Output the (X, Y) coordinate of the center of the cell containing the given text.  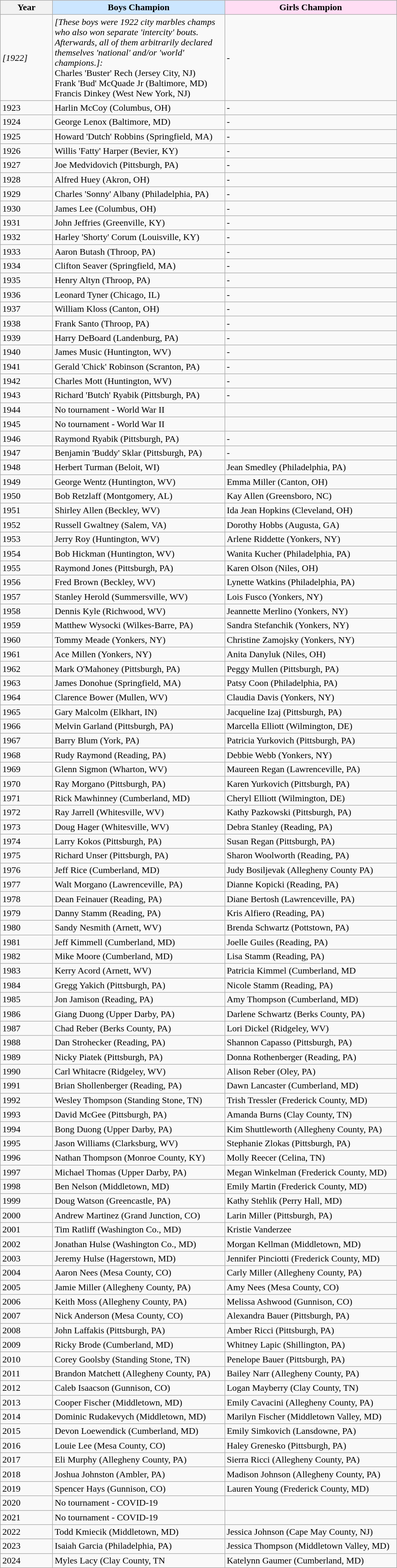
1984 (26, 985)
Charles 'Sonny' Albany (Philadelphia, PA) (138, 194)
1947 (26, 453)
2003 (26, 1258)
Dan Strohecker (Reading, PA) (138, 1043)
Richard Unser (Pittsburgh, PA) (138, 856)
Lynette Watkins (Philadelphia, PA) (311, 582)
Anita Danyluk (Niles, OH) (311, 654)
Ace Millen (Yonkers, NY) (138, 654)
Karen Olson (Niles, OH) (311, 568)
1982 (26, 957)
Ray Jarrell (Whitesville, WV) (138, 813)
Mark O'Mahoney (Pittsburgh, PA) (138, 669)
Amy Nees (Mesa County, CO) (311, 1287)
Emily Cavacini (Allegheny County, PA) (311, 1402)
Jon Jamison (Reading, PA) (138, 1000)
1980 (26, 927)
Arlene Riddette (Yonkers, NY) (311, 539)
Lois Fusco (Yonkers, NY) (311, 597)
1961 (26, 654)
1989 (26, 1057)
Nicky Piatek (Pittsburgh, PA) (138, 1057)
Glenn Sigmon (Wharton, WV) (138, 769)
2015 (26, 1431)
1987 (26, 1028)
1943 (26, 395)
1996 (26, 1158)
Sandra Stefanchik (Yonkers, NY) (311, 625)
Sandy Nesmith (Arnett, WV) (138, 927)
2010 (26, 1359)
Year (26, 8)
1994 (26, 1129)
1975 (26, 856)
1925 (26, 136)
1957 (26, 597)
1991 (26, 1086)
James Donohue (Springfield, MA) (138, 683)
1971 (26, 798)
David McGee (Pittsburgh, PA) (138, 1114)
Gregg Yakich (Pittsburgh, PA) (138, 985)
1983 (26, 971)
Susan Regan (Pittsburgh, PA) (311, 841)
1986 (26, 1014)
2011 (26, 1373)
Emily Simkovich (Lansdowne, PA) (311, 1431)
Lauren Young (Frederick County, MD) (311, 1489)
Larin Miller (Pittsburgh, PA) (311, 1215)
Henry Altyn (Throop, PA) (138, 280)
Carly Miller (Allegheny County, PA) (311, 1273)
1932 (26, 237)
Caleb Isaacson (Gunnison, CO) (138, 1388)
2013 (26, 1402)
Aaron Butash (Throop, PA) (138, 251)
1931 (26, 223)
2017 (26, 1460)
Debbie Webb (Yonkers, NY) (311, 755)
1977 (26, 884)
Stephanie Zlokas (Pittsburgh, PA) (311, 1143)
1926 (26, 151)
Todd Kmiecik (Middletown, MD) (138, 1532)
1940 (26, 352)
Brian Shollenberger (Reading, PA) (138, 1086)
1935 (26, 280)
1949 (26, 482)
1998 (26, 1187)
Matthew Wysocki (Wilkes-Barre, PA) (138, 625)
1966 (26, 726)
Benjamin 'Buddy' Sklar (Pittsburgh, PA) (138, 453)
Shirley Allen (Beckley, WV) (138, 511)
1969 (26, 769)
Whitney Lapic (Shillington, PA) (311, 1345)
Harry DeBoard (Landenburg, PA) (138, 338)
Melvin Garland (Pittsburgh, PA) (138, 726)
1923 (26, 108)
Amanda Burns (Clay County, TN) (311, 1114)
Tommy Meade (Yonkers, NY) (138, 640)
1978 (26, 899)
Bob Retzlaff (Montgomery, AL) (138, 496)
John Jeffries (Greenville, KY) (138, 223)
Fred Brown (Beckley, WV) (138, 582)
2005 (26, 1287)
Michael Thomas (Upper Darby, PA) (138, 1172)
Joshua Johnston (Ambler, PA) (138, 1474)
George Wentz (Huntington, WV) (138, 482)
Debra Stanley (Reading, PA) (311, 827)
Donna Rothenberger (Reading, PA) (311, 1057)
Bong Duong (Upper Darby, PA) (138, 1129)
1934 (26, 266)
1979 (26, 913)
Jason Williams (Clarksburg, WV) (138, 1143)
Gerald 'Chick' Robinson (Scranton, PA) (138, 367)
Ben Nelson (Middletown, MD) (138, 1187)
1950 (26, 496)
1976 (26, 870)
Patricia Kimmel (Cumberland, MD (311, 971)
1964 (26, 697)
1959 (26, 625)
Jeff Kimmell (Cumberland, MD) (138, 942)
Dean Feinauer (Reading, PA) (138, 899)
2023 (26, 1546)
John Laffakis (Pittsburgh, PA) (138, 1330)
1990 (26, 1071)
Dorothy Hobbs (Augusta, GA) (311, 525)
Judy Bosiljevak (Allegheny County PA) (311, 870)
Shannon Capasso (Pittsburgh, PA) (311, 1043)
1993 (26, 1114)
Kay Allen (Greensboro, NC) (311, 496)
Giang Duong (Upper Darby, PA) (138, 1014)
1951 (26, 511)
Jamie Miller (Allegheny County, PA) (138, 1287)
Emily Martin (Frederick County, MD) (311, 1187)
1965 (26, 712)
1972 (26, 813)
1956 (26, 582)
Ricky Brode (Cumberland, MD) (138, 1345)
2016 (26, 1446)
Doug Watson (Greencastle, PA) (138, 1201)
2004 (26, 1273)
1948 (26, 467)
Penelope Bauer (Pittsburgh, PA) (311, 1359)
1967 (26, 741)
Haley Grenesko (Pittsburgh, PA) (311, 1446)
Russell Gwaltney (Salem, VA) (138, 525)
1995 (26, 1143)
2009 (26, 1345)
Christine Zamojsky (Yonkers, NY) (311, 640)
1988 (26, 1043)
Morgan Kellman (Middletown, MD) (311, 1244)
Jacqueline Izaj (Pittsburgh, PA) (311, 712)
1946 (26, 438)
Cooper Fischer (Middletown, MD) (138, 1402)
Madison Johnson (Allegheny County, PA) (311, 1474)
Louie Lee (Mesa County, CO) (138, 1446)
Boys Champion (138, 8)
Emma Miller (Canton, OH) (311, 482)
Rudy Raymond (Reading, PA) (138, 755)
Jean Smedley (Philadelphia, PA) (311, 467)
1936 (26, 295)
1924 (26, 122)
1954 (26, 554)
1985 (26, 1000)
Brenda Schwartz (Pottstown, PA) (311, 927)
Aaron Nees (Mesa County, CO) (138, 1273)
2018 (26, 1474)
Harlin McCoy (Columbus, OH) (138, 108)
William Kloss (Canton, OH) (138, 309)
Melissa Ashwood (Gunnison, CO) (311, 1302)
Karen Yurkovich (Pittsburgh, PA) (311, 784)
Molly Reecer (Celina, TN) (311, 1158)
Barry Blum (York, PA) (138, 741)
1930 (26, 208)
Brandon Matchett (Allegheny County, PA) (138, 1373)
1962 (26, 669)
Alison Reber (Oley, PA) (311, 1071)
Kathy Stehlik (Perry Hall, MD) (311, 1201)
Sharon Woolworth (Reading, PA) (311, 856)
Jerry Roy (Huntington, WV) (138, 539)
Isaiah Garcia (Philadelphia, PA) (138, 1546)
Doug Hager (Whitesville, WV) (138, 827)
2022 (26, 1532)
Raymond Jones (Pittsburgh, PA) (138, 568)
Myles Lacy (Clay County, TN (138, 1560)
1999 (26, 1201)
Maureen Regan (Lawrenceville, PA) (311, 769)
Tim Ratliff (Washington Co., MD) (138, 1230)
Kristie Vanderzee (311, 1230)
Kris Alfiero (Reading, PA) (311, 913)
1941 (26, 367)
Charles Mott (Huntington, WV) (138, 381)
Marcella Elliott (Wilmington, DE) (311, 726)
Frank Santo (Throop, PA) (138, 324)
Nicole Stamm (Reading, PA) (311, 985)
Jeremy Hulse (Hagerstown, MD) (138, 1258)
1927 (26, 165)
Corey Goolsby (Standing Stone, TN) (138, 1359)
Raymond Ryabik (Pittsburgh, PA) (138, 438)
Marilyn Fischer (Middletown Valley, MD) (311, 1417)
Darlene Schwartz (Berks County, PA) (311, 1014)
1963 (26, 683)
1981 (26, 942)
2014 (26, 1417)
1933 (26, 251)
1970 (26, 784)
Larry Kokos (Pittsburgh, PA) (138, 841)
Peggy Mullen (Pittsburgh, PA) (311, 669)
Bob Hickman (Huntington, WV) (138, 554)
1974 (26, 841)
Lori Dickel (Ridgeley, WV) (311, 1028)
Alexandra Bauer (Pittsburgh, PA) (311, 1316)
Nathan Thompson (Monroe County, KY) (138, 1158)
Devon Loewendick (Cumberland, MD) (138, 1431)
Megan Winkelman (Frederick County, MD) (311, 1172)
Sierra Ricci (Allegheny County, PA) (311, 1460)
1942 (26, 381)
2019 (26, 1489)
Richard 'Butch' Ryabik (Pittsburgh, PA) (138, 395)
Girls Champion (311, 8)
2008 (26, 1330)
1973 (26, 827)
2020 (26, 1503)
George Lenox (Baltimore, MD) (138, 122)
Jeff Rice (Cumberland, MD) (138, 870)
Trish Tressler (Frederick County, MD) (311, 1100)
1928 (26, 180)
Claudia Davis (Yonkers, NY) (311, 697)
2002 (26, 1244)
Andrew Martinez (Grand Junction, CO) (138, 1215)
Clarence Bower (Mullen, WV) (138, 697)
1955 (26, 568)
2021 (26, 1517)
Herbert Turman (Beloit, WI) (138, 467)
James Lee (Columbus, OH) (138, 208)
Alfred Huey (Akron, OH) (138, 180)
Katelynn Gaumer (Cumberland, MD) (311, 1560)
Lisa Stamm (Reading, PA) (311, 957)
Leonard Tyner (Chicago, IL) (138, 295)
Cheryl Elliott (Wilmington, DE) (311, 798)
Jonathan Hulse (Washington Co., MD) (138, 1244)
1958 (26, 611)
2001 (26, 1230)
1968 (26, 755)
Harley 'Shorty' Corum (Louisville, KY) (138, 237)
1944 (26, 410)
Dawn Lancaster (Cumberland, MD) (311, 1086)
2024 (26, 1560)
Danny Stamm (Reading, PA) (138, 913)
Clifton Seaver (Springfield, MA) (138, 266)
Ida Jean Hopkins (Cleveland, OH) (311, 511)
1938 (26, 324)
Dominic Rudakevych (Middletown, MD) (138, 1417)
Jennifer Pinciotti (Frederick County, MD) (311, 1258)
Amber Ricci (Pittsburgh, PA) (311, 1330)
1952 (26, 525)
1953 (26, 539)
1939 (26, 338)
1997 (26, 1172)
1929 (26, 194)
1960 (26, 640)
Dianne Kopicki (Reading, PA) (311, 884)
Gary Malcolm (Elkhart, IN) (138, 712)
2006 (26, 1302)
Amy Thompson (Cumberland, MD) (311, 1000)
Kathy Pazkowski (Pittsburgh, PA) (311, 813)
2000 (26, 1215)
Willis 'Fatty' Harper (Bevier, KY) (138, 151)
Wesley Thompson (Standing Stone, TN) (138, 1100)
1945 (26, 424)
Eli Murphy (Allegheny County, PA) (138, 1460)
[1922] (26, 57)
Keith Moss (Allegheny County, PA) (138, 1302)
Spencer Hays (Gunnison, CO) (138, 1489)
Howard 'Dutch' Robbins (Springfield, MA) (138, 136)
1937 (26, 309)
Wanita Kucher (Philadelphia, PA) (311, 554)
Walt Morgano (Lawrenceville, PA) (138, 884)
Jessica Thompson (Middletown Valley, MD) (311, 1546)
Joelle Guiles (Reading, PA) (311, 942)
1992 (26, 1100)
Diane Bertosh (Lawrenceville, PA) (311, 899)
Jeannette Merlino (Yonkers, NY) (311, 611)
Patsy Coon (Philadelphia, PA) (311, 683)
Mike Moore (Cumberland, MD) (138, 957)
Logan Mayberry (Clay County, TN) (311, 1388)
Kim Shuttleworth (Allegheny County, PA) (311, 1129)
Chad Reber (Berks County, PA) (138, 1028)
2012 (26, 1388)
Dennis Kyle (Richwood, WV) (138, 611)
Patricia Yurkovich (Pittsburgh, PA) (311, 741)
Carl Whitacre (Ridgeley, WV) (138, 1071)
Kerry Acord (Arnett, WV) (138, 971)
Rick Mawhinney (Cumberland, MD) (138, 798)
Ray Morgano (Pittsburgh, PA) (138, 784)
Jessica Johnson (Cape May County, NJ) (311, 1532)
Stanley Herold (Summersville, WV) (138, 597)
Joe Medvidovich (Pittsburgh, PA) (138, 165)
2007 (26, 1316)
Bailey Narr (Allegheny County, PA) (311, 1373)
James Music (Huntington, WV) (138, 352)
Nick Anderson (Mesa County, CO) (138, 1316)
